Return the [x, y] coordinate for the center point of the cell that contains the specified text.  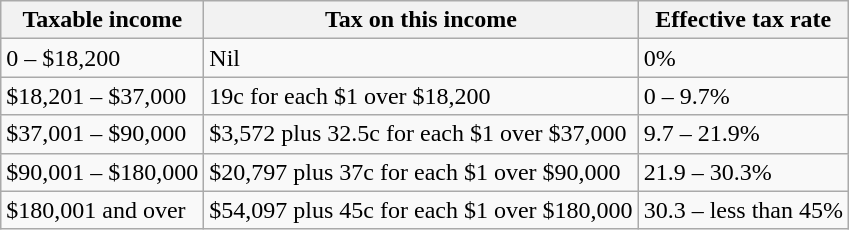
Taxable income [102, 20]
$18,201 – $37,000 [102, 96]
$37,001 – $90,000 [102, 134]
0% [743, 58]
0 – 9.7% [743, 96]
$90,001 – $180,000 [102, 172]
19c for each $1 over $18,200 [421, 96]
Effective tax rate [743, 20]
$3,572 plus 32.5c for each $1 over $37,000 [421, 134]
$180,001 and over [102, 210]
$20,797 plus 37c for each $1 over $90,000 [421, 172]
Nil [421, 58]
30.3 – less than 45% [743, 210]
$54,097 plus 45c for each $1 over $180,000 [421, 210]
Tax on this income [421, 20]
0 – $18,200 [102, 58]
9.7 – 21.9% [743, 134]
21.9 – 30.3% [743, 172]
